Detect which cell encompasses the target text, then output its (x, y) center coordinate. 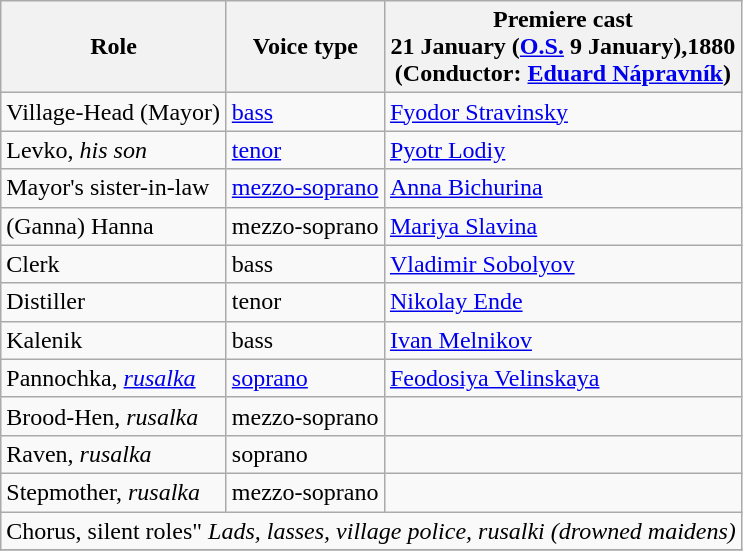
Role (114, 47)
Vladimir Sobolyov (562, 264)
Raven, rusalka (114, 454)
Anna Bichurina (562, 188)
Kalenik (114, 340)
Levko, his son (114, 150)
Premiere cast21 January (O.S. 9 January),1880(Conductor: Eduard Nápravník) (562, 47)
Brood-Hen, rusalka (114, 416)
Chorus, silent roles" Lads, lasses, village police, rusalki (drowned maidens) (372, 531)
Distiller (114, 302)
Pyotr Lodiy (562, 150)
Village-Head (Mayor) (114, 112)
Pannochka, rusalka (114, 378)
Nikolay Ende (562, 302)
Stepmother, rusalka (114, 492)
Clerk (114, 264)
Fyodor Stravinsky (562, 112)
(Ganna) Hanna (114, 226)
Voice type (305, 47)
Mayor's sister-in-law (114, 188)
Mariya Slavina (562, 226)
Feodosiya Velinskaya (562, 378)
Ivan Melnikov (562, 340)
